Scan for the cell matching the given text and deliver its [x, y] coordinate at center. 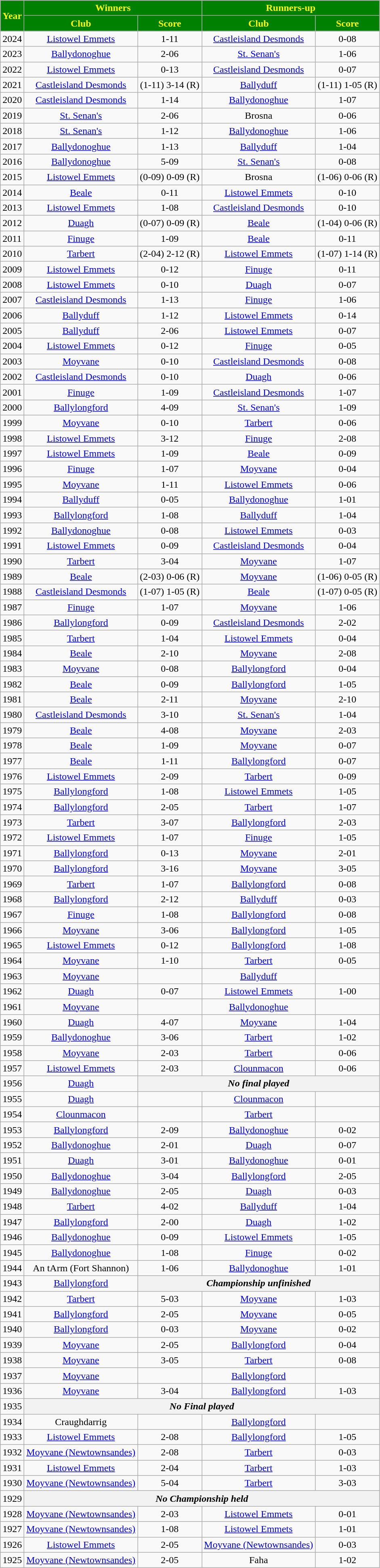
2018 [12, 131]
1984 [12, 653]
1935 [12, 1406]
1967 [12, 914]
1952 [12, 1145]
2009 [12, 269]
1997 [12, 454]
1940 [12, 1329]
2021 [12, 85]
1926 [12, 1545]
1963 [12, 976]
1982 [12, 684]
1955 [12, 1099]
1966 [12, 930]
1977 [12, 761]
2013 [12, 208]
1939 [12, 1345]
1971 [12, 853]
1948 [12, 1207]
1956 [12, 1084]
No Final played [202, 1406]
1947 [12, 1222]
1972 [12, 838]
1975 [12, 792]
2019 [12, 115]
1951 [12, 1160]
An tArm (Fort Shannon) [81, 1268]
3-03 [347, 1483]
5-04 [170, 1483]
2003 [12, 361]
1-00 [347, 992]
1983 [12, 669]
(0-07) 0-09 (R) [170, 223]
4-07 [170, 1022]
1989 [12, 576]
1-14 [170, 100]
1941 [12, 1314]
1994 [12, 500]
Winners [113, 8]
No Championship held [202, 1499]
1978 [12, 746]
2012 [12, 223]
5-09 [170, 161]
1998 [12, 438]
1974 [12, 807]
Runners-up [291, 8]
1960 [12, 1022]
(1-11) 3-14 (R) [170, 85]
1950 [12, 1176]
1969 [12, 884]
1964 [12, 961]
1980 [12, 715]
1946 [12, 1237]
1999 [12, 423]
1933 [12, 1437]
1928 [12, 1514]
2023 [12, 54]
1970 [12, 868]
5-03 [170, 1299]
2020 [12, 100]
1979 [12, 730]
1930 [12, 1483]
(1-04) 0-06 (R) [347, 223]
(1-06) 0-05 (R) [347, 576]
(0-09) 0-09 (R) [170, 177]
2000 [12, 407]
Craughdarrig [81, 1421]
1987 [12, 607]
2-00 [170, 1222]
(2-03) 0-06 (R) [170, 576]
2006 [12, 315]
2010 [12, 254]
3-07 [170, 822]
1993 [12, 515]
1981 [12, 700]
4-02 [170, 1207]
1936 [12, 1391]
3-12 [170, 438]
2-12 [170, 899]
1995 [12, 484]
2-02 [347, 623]
1996 [12, 469]
(1-07) 1-14 (R) [347, 254]
1968 [12, 899]
2024 [12, 39]
1937 [12, 1375]
1929 [12, 1499]
2001 [12, 392]
2005 [12, 331]
2017 [12, 146]
1985 [12, 638]
2002 [12, 377]
1943 [12, 1283]
3-10 [170, 715]
1949 [12, 1191]
3-16 [170, 868]
Year [12, 16]
1962 [12, 992]
Faha [258, 1560]
(1-07) 0-05 (R) [347, 592]
1958 [12, 1053]
1961 [12, 1007]
1925 [12, 1560]
1953 [12, 1130]
1957 [12, 1068]
1973 [12, 822]
1938 [12, 1360]
1954 [12, 1114]
1934 [12, 1421]
1944 [12, 1268]
No final played [258, 1084]
1945 [12, 1253]
2022 [12, 69]
1965 [12, 945]
1959 [12, 1038]
2004 [12, 346]
2007 [12, 300]
1992 [12, 530]
1-10 [170, 961]
2008 [12, 285]
2015 [12, 177]
0-14 [347, 315]
1991 [12, 546]
1931 [12, 1468]
1942 [12, 1299]
(1-11) 1-05 (R) [347, 85]
1932 [12, 1453]
4-08 [170, 730]
(1-06) 0-06 (R) [347, 177]
2-11 [170, 700]
(2-04) 2-12 (R) [170, 254]
1976 [12, 776]
1990 [12, 561]
1927 [12, 1529]
1988 [12, 592]
4-09 [170, 407]
2016 [12, 161]
3-01 [170, 1160]
2-04 [170, 1468]
(1-07) 1-05 (R) [170, 592]
1986 [12, 623]
2011 [12, 239]
Championship unfinished [258, 1283]
2014 [12, 193]
